Provide the [x, y] coordinate of the cell's center where the given text is located.  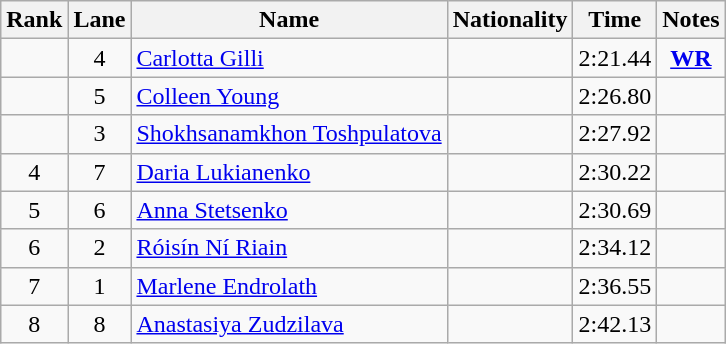
2:34.12 [615, 248]
Róisín Ní Riain [289, 248]
2:30.69 [615, 210]
Carlotta Gilli [289, 58]
2:36.55 [615, 286]
Marlene Endrolath [289, 286]
Anna Stetsenko [289, 210]
Lane [100, 20]
Daria Lukianenko [289, 172]
2:30.22 [615, 172]
2:26.80 [615, 96]
Time [615, 20]
Colleen Young [289, 96]
Rank [34, 20]
WR [691, 58]
Name [289, 20]
Shokhsanamkhon Toshpulatova [289, 134]
2:21.44 [615, 58]
Anastasiya Zudzilava [289, 324]
2:27.92 [615, 134]
3 [100, 134]
2:42.13 [615, 324]
Nationality [510, 20]
2 [100, 248]
Notes [691, 20]
1 [100, 286]
